Detect which cell encompasses the target text, then output its [x, y] center coordinate. 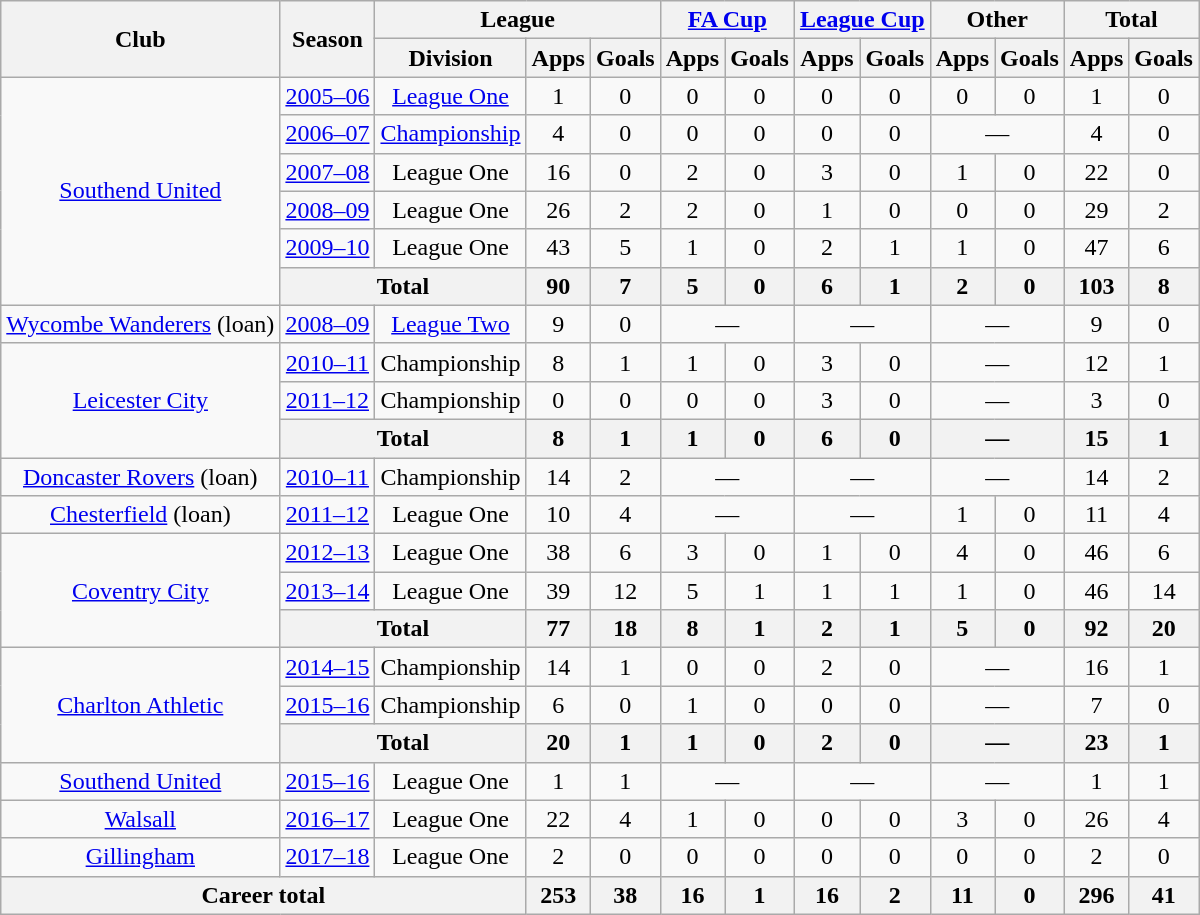
103 [1096, 286]
2006–07 [328, 134]
2007–08 [328, 172]
47 [1096, 248]
Chesterfield (loan) [140, 515]
FA Cup [727, 20]
43 [558, 248]
Division [450, 58]
296 [1096, 895]
90 [558, 286]
15 [1096, 438]
2012–13 [328, 553]
Leicester City [140, 400]
39 [558, 591]
41 [1164, 895]
10 [558, 515]
League [518, 20]
253 [558, 895]
Charlton Athletic [140, 705]
Career total [264, 895]
2014–15 [328, 667]
2017–18 [328, 857]
2013–14 [328, 591]
Doncaster Rovers (loan) [140, 477]
Season [328, 39]
77 [558, 629]
League Two [450, 324]
92 [1096, 629]
2009–10 [328, 248]
Walsall [140, 819]
2016–17 [328, 819]
Gillingham [140, 857]
23 [1096, 743]
18 [625, 629]
Wycombe Wanderers (loan) [140, 324]
Club [140, 39]
29 [1096, 210]
Coventry City [140, 591]
Other [997, 20]
League Cup [862, 20]
2005–06 [328, 96]
